Pinpoint the cell where the given text exists, returning its [X, Y] midpoint coordinate. 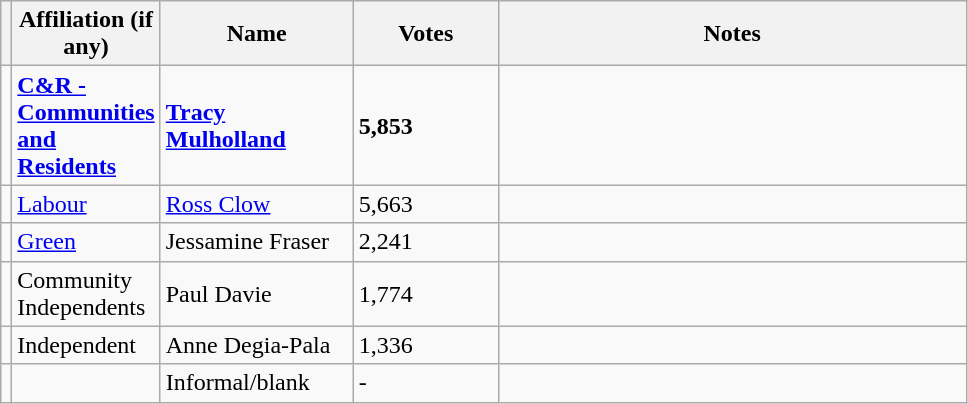
5,853 [426, 126]
5,663 [426, 204]
- [426, 383]
Community Independents [86, 294]
Informal/blank [256, 383]
Name [256, 34]
Jessamine Fraser [256, 242]
C&R - Communities and Residents [86, 126]
Notes [732, 34]
Paul Davie [256, 294]
Ross Clow [256, 204]
Independent [86, 345]
1,774 [426, 294]
1,336 [426, 345]
Labour [86, 204]
Green [86, 242]
Tracy Mulholland [256, 126]
Affiliation (if any) [86, 34]
2,241 [426, 242]
Anne Degia-Pala [256, 345]
Votes [426, 34]
